Determine the [X, Y] coordinate at the center of the cell enclosing the given text.  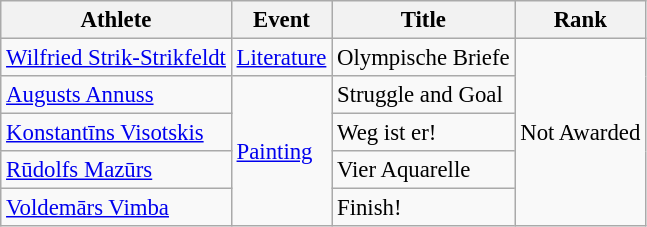
Struggle and Goal [424, 95]
Event [281, 20]
Literature [281, 58]
Title [424, 20]
Weg ist er! [424, 133]
Vier Aquarelle [424, 170]
Voldemārs Vimba [116, 208]
Konstantīns Visotskis [116, 133]
Finish! [424, 208]
Athlete [116, 20]
Olympische Briefe [424, 58]
Painting [281, 151]
Not Awarded [580, 133]
Wilfried Strik-Strikfeldt [116, 58]
Augusts Annuss [116, 95]
Rūdolfs Mazūrs [116, 170]
Rank [580, 20]
